Return [X, Y] of the center of cell containing provided text 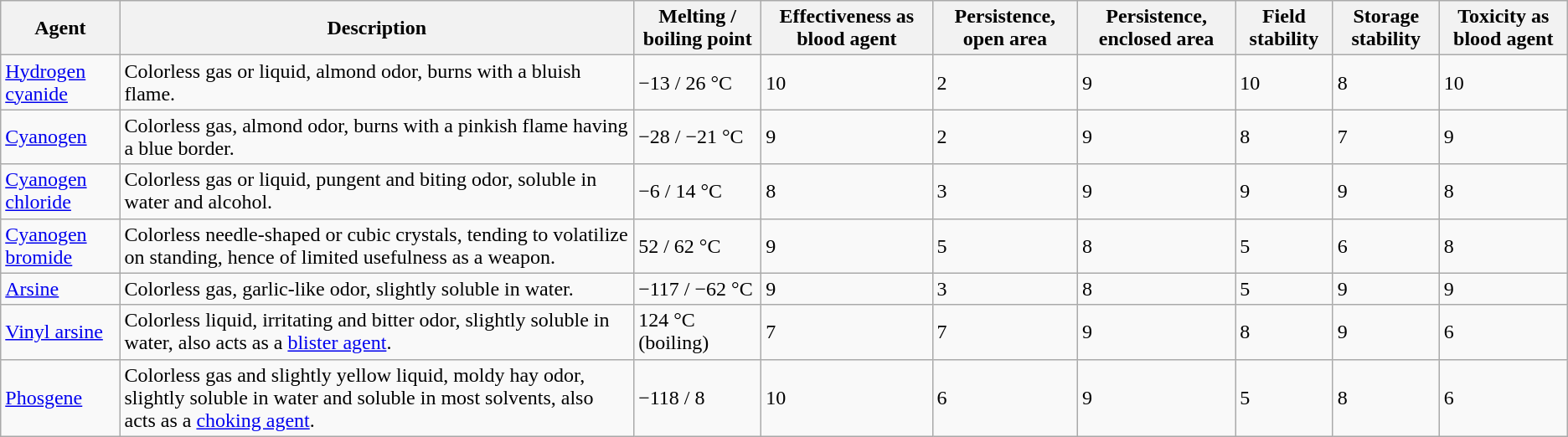
Colorless gas or liquid, almond odor, burns with a bluish flame. [377, 82]
Storage stability [1385, 28]
Colorless gas or liquid, pungent and biting odor, soluble in water and alcohol. [377, 191]
Colorless gas, garlic-like odor, slightly soluble in water. [377, 289]
Colorless gas and slightly yellow liquid, moldy hay odor, slightly soluble in water and soluble in most solvents, also acts as a choking agent. [377, 398]
Effectiveness as blood agent [847, 28]
Toxicity as blood agent [1503, 28]
Colorless gas, almond odor, burns with a pinkish flame having a blue border. [377, 137]
Cyanogen [60, 137]
−118 / 8 [698, 398]
Persistence, open area [1005, 28]
−6 / 14 °C [698, 191]
Persistence, enclosed area [1157, 28]
Hydrogen cyanide [60, 82]
Description [377, 28]
Vinyl arsine [60, 332]
−117 / −62 °C [698, 289]
52 / 62 °C [698, 246]
−13 / 26 °C [698, 82]
Colorless needle-shaped or cubic crystals, tending to volatilize on standing, hence of limited usefulness as a weapon. [377, 246]
Cyanogen bromide [60, 246]
Cyanogen chloride [60, 191]
Phosgene [60, 398]
Arsine [60, 289]
Agent [60, 28]
Melting / boiling point [698, 28]
−28 / −21 °C [698, 137]
124 °C (boiling) [698, 332]
Field stability [1285, 28]
Colorless liquid, irritating and bitter odor, slightly soluble in water, also acts as a blister agent. [377, 332]
